Output the (X, Y) coordinate of the center of the cell containing the given text.  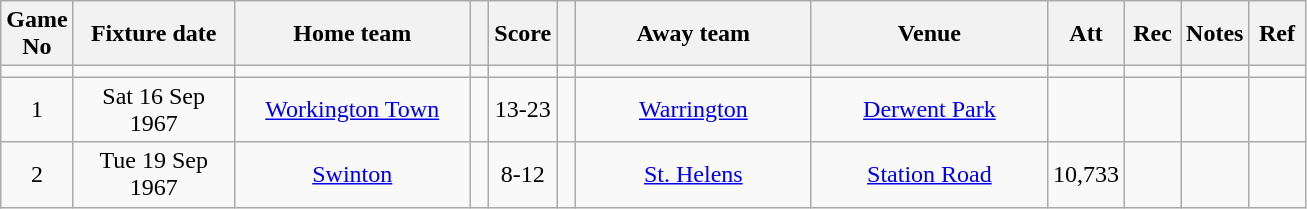
Swinton (352, 174)
Sat 16 Sep 1967 (154, 110)
Rec (1153, 34)
Workington Town (352, 110)
Tue 19 Sep 1967 (154, 174)
Notes (1215, 34)
Away team (693, 34)
8-12 (523, 174)
Venue (929, 34)
2 (37, 174)
Fixture date (154, 34)
1 (37, 110)
Home team (352, 34)
Station Road (929, 174)
Att (1086, 34)
Score (523, 34)
St. Helens (693, 174)
Warrington (693, 110)
10,733 (1086, 174)
Game No (37, 34)
13-23 (523, 110)
Ref (1277, 34)
Derwent Park (929, 110)
